Scan for the cell matching the given text and deliver its [X, Y] coordinate at center. 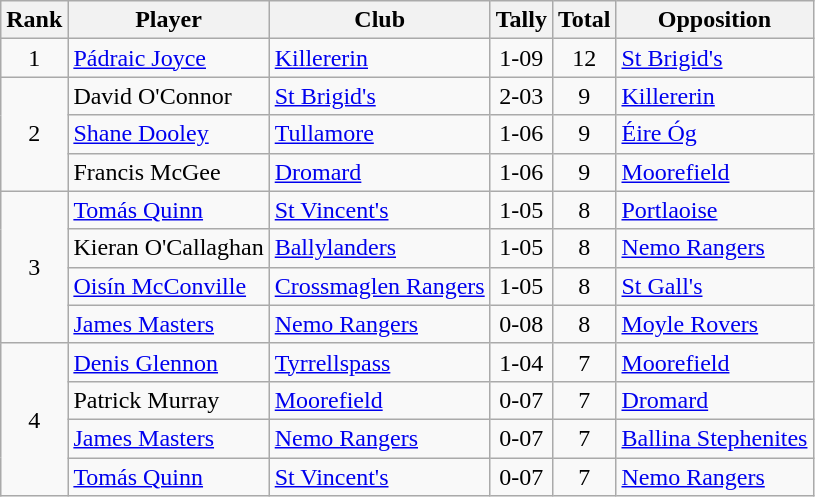
Tullamore [380, 134]
Tyrrellspass [380, 362]
1 [34, 58]
2-03 [521, 96]
David O'Connor [168, 96]
Moyle Rovers [714, 324]
2 [34, 134]
0-08 [521, 324]
Total [584, 20]
Francis McGee [168, 172]
Oisín McConville [168, 286]
1-09 [521, 58]
4 [34, 419]
3 [34, 267]
Éire Óg [714, 134]
12 [584, 58]
Shane Dooley [168, 134]
Ballina Stephenites [714, 438]
1-04 [521, 362]
Club [380, 20]
Opposition [714, 20]
Pádraic Joyce [168, 58]
Player [168, 20]
Denis Glennon [168, 362]
Kieran O'Callaghan [168, 248]
Rank [34, 20]
Ballylanders [380, 248]
St Gall's [714, 286]
Patrick Murray [168, 400]
Tally [521, 20]
Crossmaglen Rangers [380, 286]
Portlaoise [714, 210]
